Pinpoint the cell where the given text exists, returning its [X, Y] midpoint coordinate. 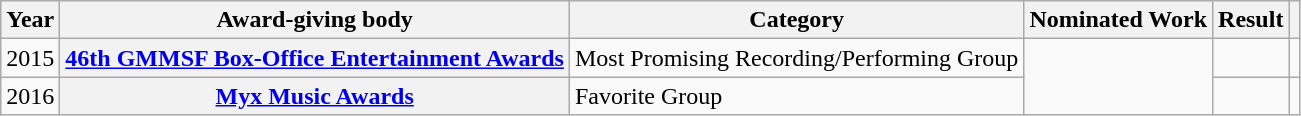
Nominated Work [1118, 20]
Most Promising Recording/Performing Group [796, 58]
46th GMMSF Box-Office Entertainment Awards [315, 58]
2015 [30, 58]
2016 [30, 96]
Myx Music Awards [315, 96]
Favorite Group [796, 96]
Award-giving body [315, 20]
Year [30, 20]
Result [1251, 20]
Category [796, 20]
